Identify which cell holds the provided text, then report its [x, y] central coordinate. 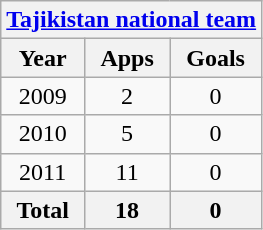
5 [128, 134]
Goals [216, 58]
Apps [128, 58]
2010 [43, 134]
2009 [43, 96]
2011 [43, 172]
Total [43, 210]
11 [128, 172]
Tajikistan national team [132, 20]
2 [128, 96]
Year [43, 58]
18 [128, 210]
